Detect which cell encompasses the target text, then output its (x, y) center coordinate. 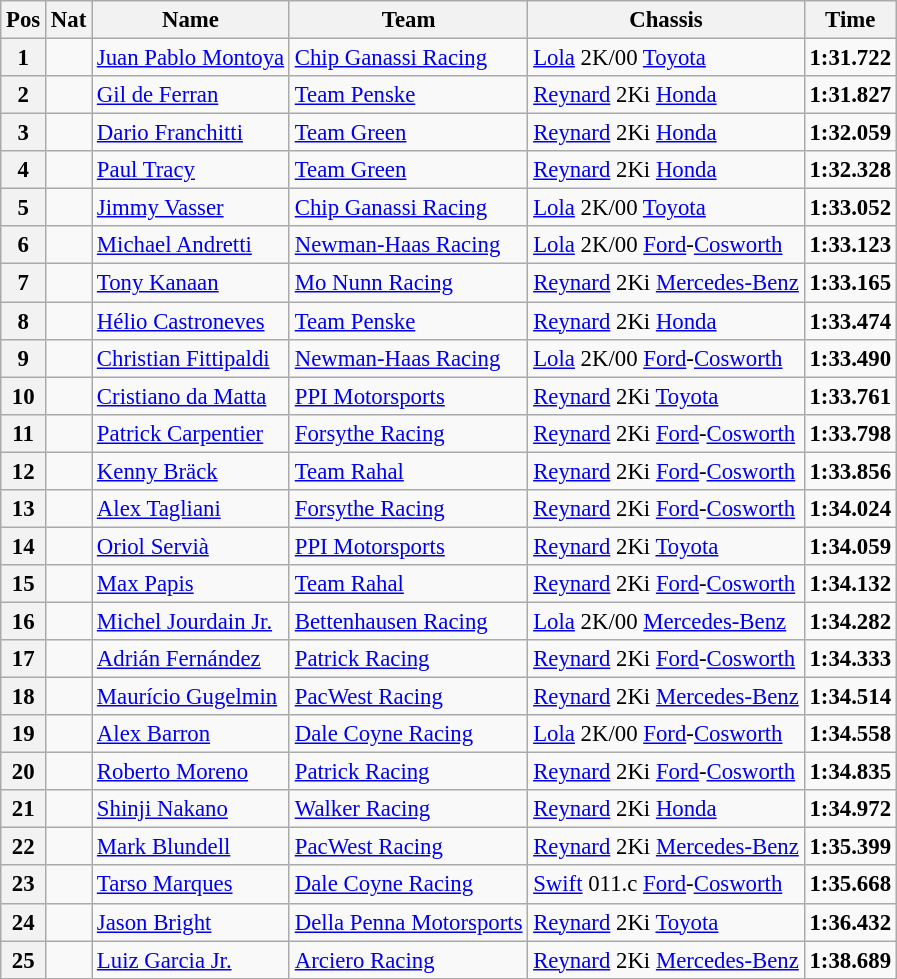
3 (24, 133)
Oriol Servià (191, 546)
1:33.123 (850, 245)
Paul Tracy (191, 170)
13 (24, 509)
8 (24, 321)
6 (24, 245)
1:34.972 (850, 809)
1:31.827 (850, 95)
1:34.333 (850, 659)
7 (24, 283)
1:34.059 (850, 546)
Pos (24, 20)
1:33.052 (850, 208)
1:31.722 (850, 58)
Jimmy Vasser (191, 208)
19 (24, 734)
Gil de Ferran (191, 95)
4 (24, 170)
Adrián Fernández (191, 659)
Maurício Gugelmin (191, 697)
1:32.328 (850, 170)
14 (24, 546)
1:33.798 (850, 433)
Kenny Bräck (191, 471)
Patrick Carpentier (191, 433)
1:33.474 (850, 321)
1:34.282 (850, 621)
1:35.668 (850, 885)
1:33.761 (850, 396)
Juan Pablo Montoya (191, 58)
Team (408, 20)
20 (24, 772)
Christian Fittipaldi (191, 358)
1:34.558 (850, 734)
1:32.059 (850, 133)
Alex Barron (191, 734)
5 (24, 208)
24 (24, 922)
Tony Kanaan (191, 283)
15 (24, 584)
12 (24, 471)
11 (24, 433)
1:34.132 (850, 584)
17 (24, 659)
23 (24, 885)
Tarso Marques (191, 885)
10 (24, 396)
Cristiano da Matta (191, 396)
Walker Racing (408, 809)
Luiz Garcia Jr. (191, 960)
2 (24, 95)
Alex Tagliani (191, 509)
Swift 011.c Ford-Cosworth (666, 885)
Michael Andretti (191, 245)
Hélio Castroneves (191, 321)
Roberto Moreno (191, 772)
1:34.835 (850, 772)
22 (24, 847)
18 (24, 697)
16 (24, 621)
Time (850, 20)
25 (24, 960)
21 (24, 809)
Mo Nunn Racing (408, 283)
Lola 2K/00 Mercedes-Benz (666, 621)
Jason Bright (191, 922)
Chassis (666, 20)
1:33.165 (850, 283)
1:35.399 (850, 847)
Name (191, 20)
Max Papis (191, 584)
1:34.024 (850, 509)
Arciero Racing (408, 960)
Nat (69, 20)
Della Penna Motorsports (408, 922)
Dario Franchitti (191, 133)
Michel Jourdain Jr. (191, 621)
1:33.490 (850, 358)
Shinji Nakano (191, 809)
1:38.689 (850, 960)
1:34.514 (850, 697)
1:33.856 (850, 471)
Mark Blundell (191, 847)
9 (24, 358)
1:36.432 (850, 922)
1 (24, 58)
Bettenhausen Racing (408, 621)
